Provide the [x, y] coordinate of the cell's center where the given text is located.  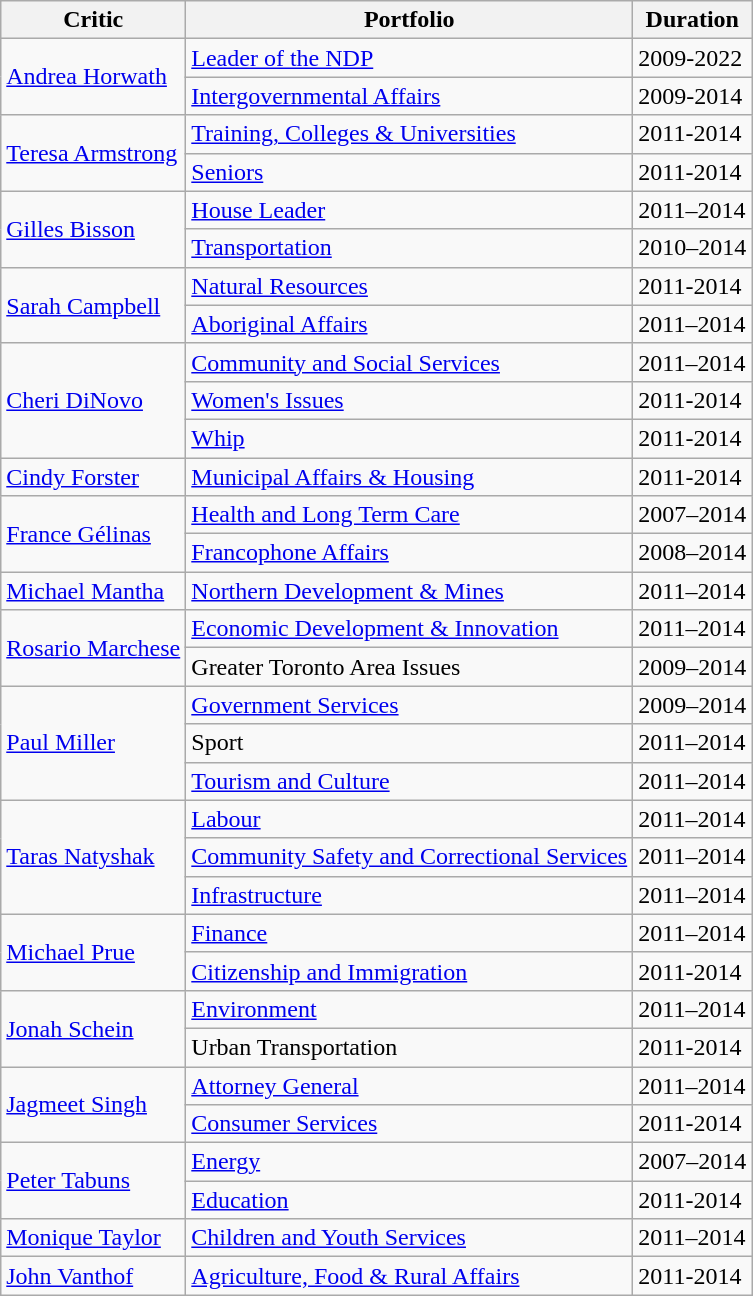
Cindy Forster [94, 477]
Critic [94, 20]
Children and Youth Services [410, 1238]
2008–2014 [692, 553]
John Vanthof [94, 1276]
Intergovernmental Affairs [410, 96]
Jagmeet Singh [94, 1104]
House Leader [410, 210]
Citizenship and Immigration [410, 971]
Whip [410, 438]
Jonah Schein [94, 1028]
Gilles Bisson [94, 229]
Sarah Campbell [94, 305]
Infrastructure [410, 895]
Peter Tabuns [94, 1181]
Paul Miller [94, 743]
Rosario Marchese [94, 648]
Attorney General [410, 1085]
Sport [410, 743]
France Gélinas [94, 534]
Michael Prue [94, 952]
Northern Development & Mines [410, 591]
Health and Long Term Care [410, 515]
Portfolio [410, 20]
Aboriginal Affairs [410, 324]
2010–2014 [692, 248]
Greater Toronto Area Issues [410, 667]
Teresa Armstrong [94, 153]
Economic Development & Innovation [410, 629]
Duration [692, 20]
Leader of the NDP [410, 58]
Community and Social Services [410, 362]
Government Services [410, 705]
Urban Transportation [410, 1047]
Agriculture, Food & Rural Affairs [410, 1276]
2009-2014 [692, 96]
Consumer Services [410, 1124]
Energy [410, 1162]
2009-2022 [692, 58]
Community Safety and Correctional Services [410, 857]
Environment [410, 1009]
Natural Resources [410, 286]
Andrea Horwath [94, 77]
Finance [410, 933]
Taras Natyshak [94, 857]
Tourism and Culture [410, 781]
Michael Mantha [94, 591]
Education [410, 1200]
Women's Issues [410, 400]
Monique Taylor [94, 1238]
Training, Colleges & Universities [410, 134]
Cheri DiNovo [94, 400]
Seniors [410, 172]
Labour [410, 819]
Transportation [410, 248]
Francophone Affairs [410, 553]
Municipal Affairs & Housing [410, 477]
